Identify which cell holds the provided text, then report its (X, Y) central coordinate. 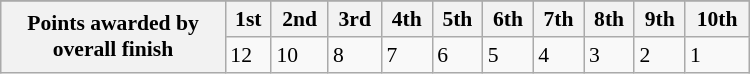
2nd (300, 19)
2 (660, 55)
6 (458, 55)
8 (355, 55)
9th (660, 19)
10th (717, 19)
8th (610, 19)
4 (558, 55)
3 (610, 55)
5th (458, 19)
1 (717, 55)
3rd (355, 19)
7 (408, 55)
4th (408, 19)
12 (248, 55)
Points awarded by overall finish (114, 36)
10 (300, 55)
6th (508, 19)
5 (508, 55)
1st (248, 19)
7th (558, 19)
